Output the [X, Y] coordinate of the center of the cell containing the given text.  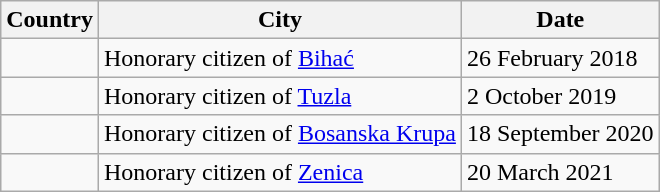
Honorary citizen of Zenica [280, 172]
18 September 2020 [560, 134]
City [280, 20]
26 February 2018 [560, 58]
20 March 2021 [560, 172]
2 October 2019 [560, 96]
Honorary citizen of Bihać [280, 58]
Country [50, 20]
Honorary citizen of Tuzla [280, 96]
Date [560, 20]
Honorary citizen of Bosanska Krupa [280, 134]
